For the text-containing cell, return its midpoint in [x, y] coordinate format. 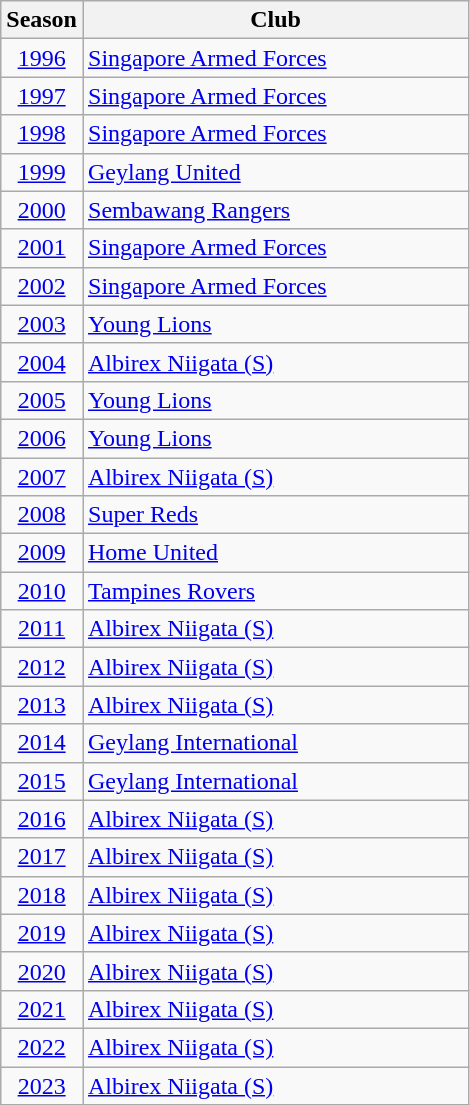
Club [275, 20]
Home United [275, 553]
1999 [42, 172]
2013 [42, 705]
2016 [42, 819]
2015 [42, 781]
Season [42, 20]
Super Reds [275, 515]
Tampines Rovers [275, 591]
1997 [42, 96]
2011 [42, 629]
1996 [42, 58]
2018 [42, 895]
2005 [42, 400]
Sembawang Rangers [275, 210]
2009 [42, 553]
2007 [42, 477]
Geylang United [275, 172]
2003 [42, 324]
2020 [42, 971]
2006 [42, 438]
2017 [42, 857]
1998 [42, 134]
2014 [42, 743]
2010 [42, 591]
2008 [42, 515]
2004 [42, 362]
2022 [42, 1047]
2002 [42, 286]
2023 [42, 1085]
2021 [42, 1009]
2001 [42, 248]
2019 [42, 933]
2000 [42, 210]
2012 [42, 667]
